Return the (X, Y) coordinate for the center point of the cell that contains the specified text.  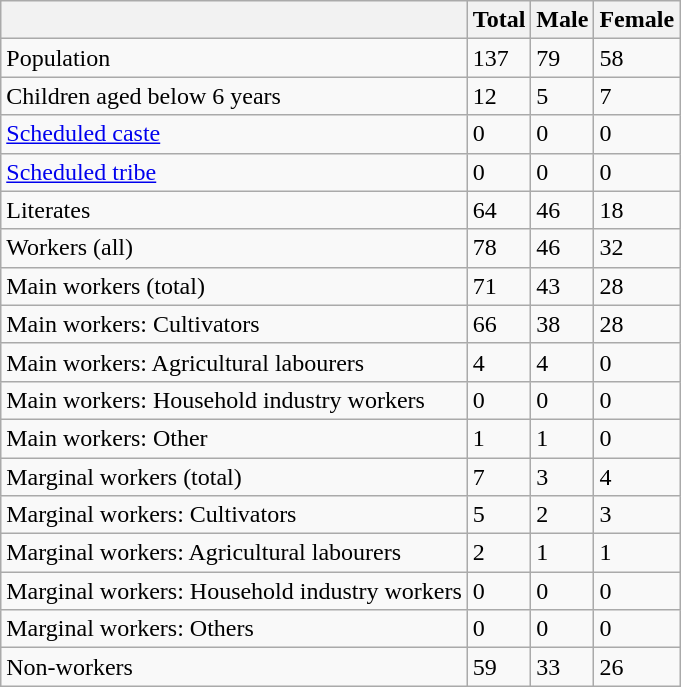
Main workers: Agricultural labourers (234, 362)
Population (234, 58)
79 (562, 58)
Marginal workers (total) (234, 477)
Main workers: Cultivators (234, 324)
Literates (234, 210)
59 (499, 667)
Marginal workers: Cultivators (234, 515)
Total (499, 20)
Main workers: Household industry workers (234, 400)
Scheduled tribe (234, 172)
Main workers: Other (234, 438)
Marginal workers: Others (234, 629)
Main workers (total) (234, 286)
26 (637, 667)
43 (562, 286)
12 (499, 96)
Scheduled caste (234, 134)
58 (637, 58)
33 (562, 667)
71 (499, 286)
Male (562, 20)
Female (637, 20)
64 (499, 210)
78 (499, 248)
18 (637, 210)
38 (562, 324)
66 (499, 324)
32 (637, 248)
Marginal workers: Household industry workers (234, 591)
Non-workers (234, 667)
137 (499, 58)
Workers (all) (234, 248)
Children aged below 6 years (234, 96)
Marginal workers: Agricultural labourers (234, 553)
